From the cell containing the given text, extract its center point as (x, y) coordinate. 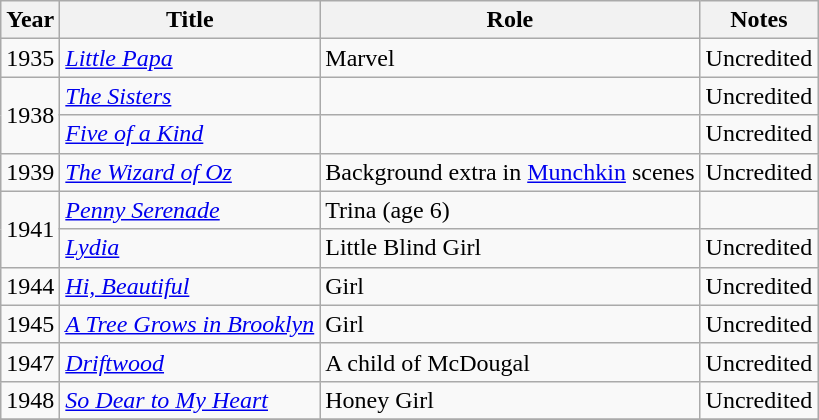
Marvel (510, 58)
1947 (30, 362)
Year (30, 20)
Little Papa (190, 58)
1944 (30, 286)
1945 (30, 324)
Honey Girl (510, 400)
Notes (759, 20)
1939 (30, 172)
1935 (30, 58)
Driftwood (190, 362)
A child of McDougal (510, 362)
The Sisters (190, 96)
1941 (30, 229)
A Tree Grows in Brooklyn (190, 324)
Background extra in Munchkin scenes (510, 172)
1938 (30, 115)
Role (510, 20)
Lydia (190, 248)
Little Blind Girl (510, 248)
So Dear to My Heart (190, 400)
Hi, Beautiful (190, 286)
Title (190, 20)
1948 (30, 400)
Penny Serenade (190, 210)
The Wizard of Oz (190, 172)
Trina (age 6) (510, 210)
Five of a Kind (190, 134)
